Search for the cell housing the specified text and yield its (X, Y) center coordinate. 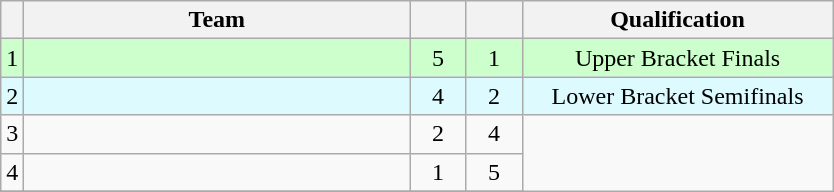
Upper Bracket Finals (678, 58)
Team (217, 20)
3 (12, 134)
Qualification (678, 20)
Lower Bracket Semifinals (678, 96)
